Locate the cell with the specified text and output its (x, y) center coordinate. 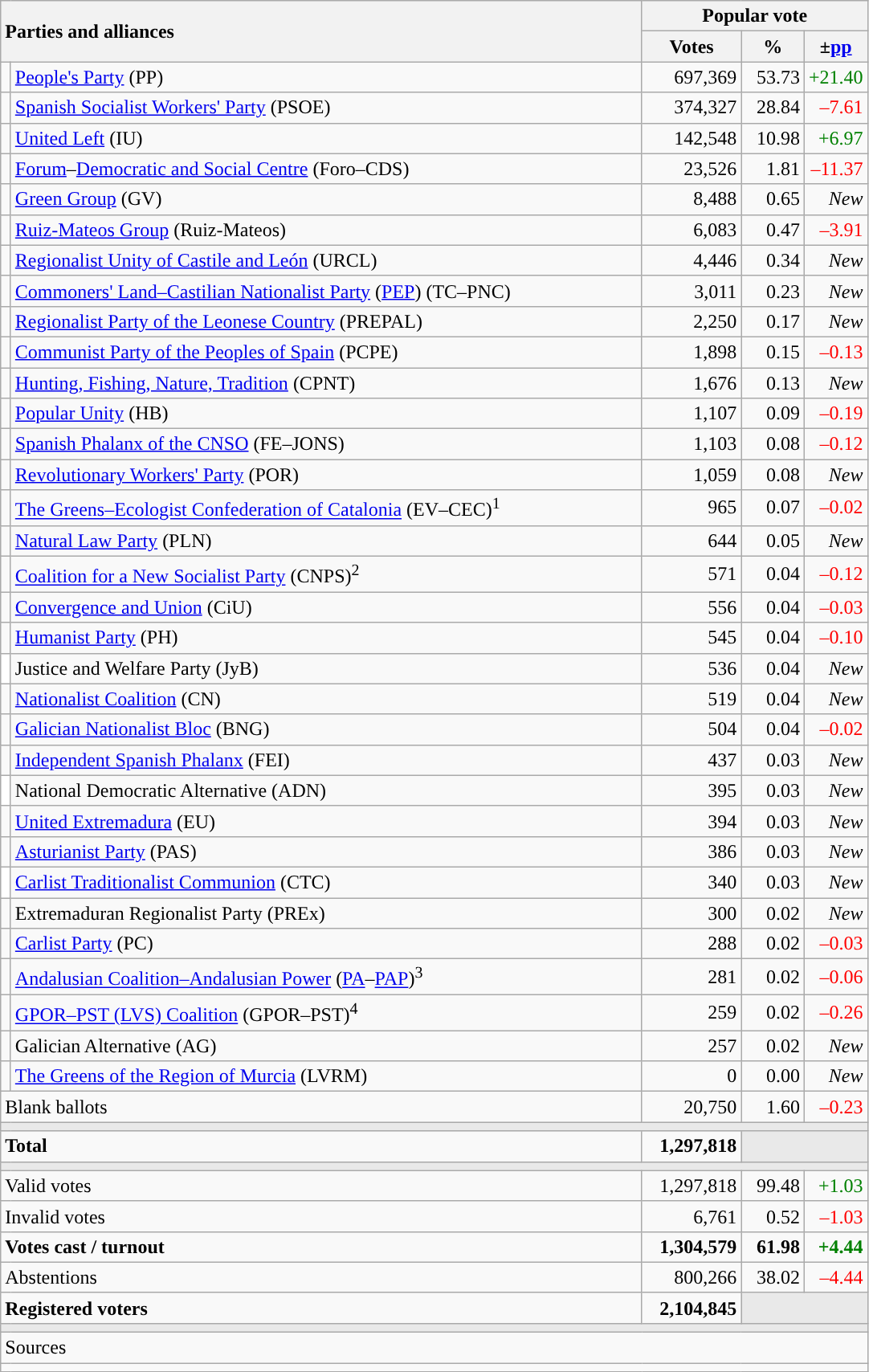
United Extremadura (EU) (326, 821)
–1.03 (835, 1216)
+1.03 (835, 1186)
1,304,579 (692, 1247)
1.81 (773, 169)
The Greens of the Region of Murcia (LVRM) (326, 1076)
965 (692, 508)
Carlist Party (PC) (326, 944)
99.48 (773, 1186)
–3.91 (835, 230)
0 (692, 1076)
394 (692, 821)
257 (692, 1046)
1,059 (692, 475)
1,103 (692, 444)
545 (692, 638)
±pp (835, 47)
–11.37 (835, 169)
697,369 (692, 77)
–0.26 (835, 1012)
Valid votes (321, 1186)
–4.44 (835, 1277)
20,750 (692, 1107)
–0.23 (835, 1107)
–0.10 (835, 638)
Regionalist Party of the Leonese Country (PREPAL) (326, 321)
Sources (434, 1348)
300 (692, 913)
386 (692, 851)
Votes cast / turnout (321, 1247)
United Left (IU) (326, 138)
437 (692, 760)
0.34 (773, 260)
Registered voters (321, 1308)
0.07 (773, 508)
Spanish Socialist Workers' Party (PSOE) (326, 108)
1,107 (692, 414)
288 (692, 944)
1,676 (692, 383)
Popular vote (755, 16)
Blank ballots (321, 1107)
Green Group (GV) (326, 199)
Galician Alternative (AG) (326, 1046)
National Democratic Alternative (ADN) (326, 790)
–0.06 (835, 977)
395 (692, 790)
259 (692, 1012)
10.98 (773, 138)
% (773, 47)
536 (692, 668)
Revolutionary Workers' Party (POR) (326, 475)
340 (692, 882)
Galician Nationalist Bloc (BNG) (326, 729)
Coalition for a New Socialist Party (CNPS)2 (326, 574)
571 (692, 574)
GPOR–PST (LVS) Coalition (GPOR–PST)4 (326, 1012)
0.17 (773, 321)
Carlist Traditionalist Communion (CTC) (326, 882)
Natural Law Party (PLN) (326, 541)
Nationalist Coalition (CN) (326, 699)
Independent Spanish Phalanx (FEI) (326, 760)
0.05 (773, 541)
Ruiz-Mateos Group (Ruiz-Mateos) (326, 230)
556 (692, 607)
3,011 (692, 291)
+6.97 (835, 138)
142,548 (692, 138)
28.84 (773, 108)
Votes (692, 47)
504 (692, 729)
+4.44 (835, 1247)
Asturianist Party (PAS) (326, 851)
281 (692, 977)
2,250 (692, 321)
Invalid votes (321, 1216)
0.47 (773, 230)
Popular Unity (HB) (326, 414)
0.00 (773, 1076)
53.73 (773, 77)
Commoners' Land–Castilian Nationalist Party (PEP) (TC–PNC) (326, 291)
Justice and Welfare Party (JyB) (326, 668)
6,083 (692, 230)
+21.40 (835, 77)
800,266 (692, 1277)
4,446 (692, 260)
8,488 (692, 199)
People's Party (PP) (326, 77)
Andalusian Coalition–Andalusian Power (PA–PAP)3 (326, 977)
Parties and alliances (321, 31)
The Greens–Ecologist Confederation of Catalonia (EV–CEC)1 (326, 508)
1,898 (692, 352)
Forum–Democratic and Social Centre (Foro–CDS) (326, 169)
38.02 (773, 1277)
0.13 (773, 383)
–7.61 (835, 108)
0.52 (773, 1216)
Communist Party of the Peoples of Spain (PCPE) (326, 352)
0.15 (773, 352)
2,104,845 (692, 1308)
Abstentions (321, 1277)
Humanist Party (PH) (326, 638)
Spanish Phalanx of the CNSO (FE–JONS) (326, 444)
519 (692, 699)
61.98 (773, 1247)
Extremaduran Regionalist Party (PREx) (326, 913)
644 (692, 541)
23,526 (692, 169)
–0.19 (835, 414)
Regionalist Unity of Castile and León (URCL) (326, 260)
1.60 (773, 1107)
0.65 (773, 199)
6,761 (692, 1216)
0.09 (773, 414)
374,327 (692, 108)
Total (321, 1146)
–0.13 (835, 352)
Convergence and Union (CiU) (326, 607)
Hunting, Fishing, Nature, Tradition (CPNT) (326, 383)
0.23 (773, 291)
